Scan for the cell matching the given text and deliver its (X, Y) coordinate at center. 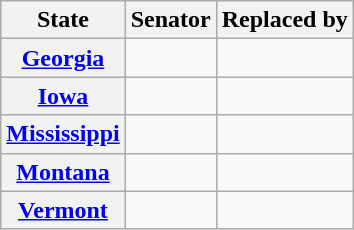
Georgia (63, 58)
Mississippi (63, 134)
Replaced by (284, 20)
Iowa (63, 96)
Vermont (63, 210)
Montana (63, 172)
Senator (170, 20)
State (63, 20)
